Pinpoint the cell where the given text exists, returning its [X, Y] midpoint coordinate. 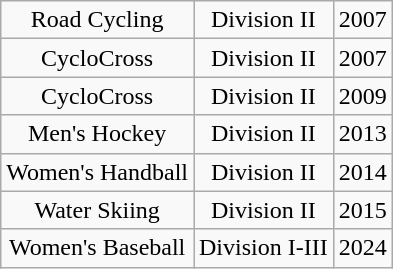
Women's Baseball [98, 248]
Division I-III [264, 248]
Men's Hockey [98, 134]
2014 [362, 172]
2013 [362, 134]
2015 [362, 210]
Women's Handball [98, 172]
2009 [362, 96]
Road Cycling [98, 20]
Water Skiing [98, 210]
2024 [362, 248]
